Determine the (x, y) coordinate at the center of the cell enclosing the given text.  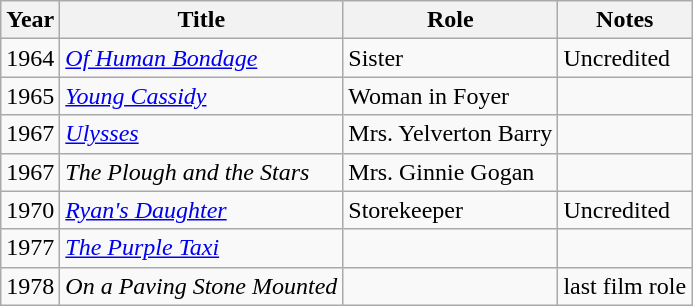
Of Human Bondage (202, 58)
last film role (625, 286)
Role (450, 20)
The Purple Taxi (202, 248)
The Plough and the Stars (202, 172)
Storekeeper (450, 210)
1977 (30, 248)
Ryan's Daughter (202, 210)
Woman in Foyer (450, 96)
1978 (30, 286)
Ulysses (202, 134)
Year (30, 20)
Title (202, 20)
Notes (625, 20)
1964 (30, 58)
Young Cassidy (202, 96)
Mrs. Ginnie Gogan (450, 172)
1970 (30, 210)
On a Paving Stone Mounted (202, 286)
1965 (30, 96)
Mrs. Yelverton Barry (450, 134)
Sister (450, 58)
